Search for the cell housing the specified text and yield its (X, Y) center coordinate. 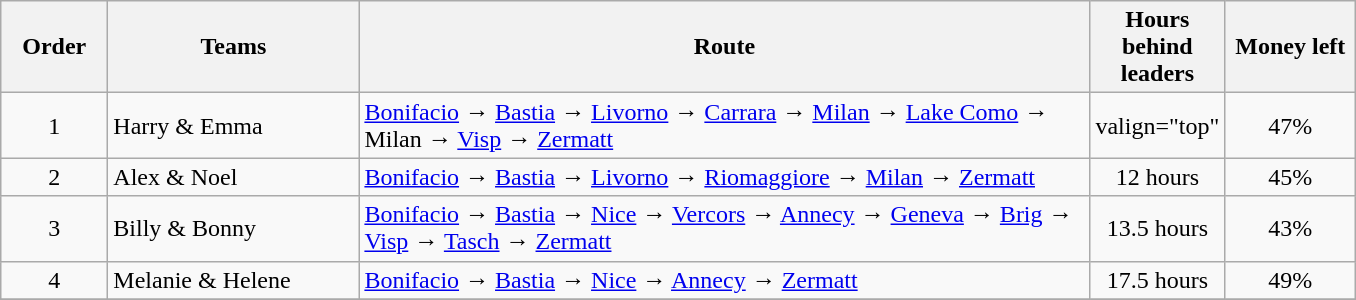
13.5 hours (1158, 228)
Bonifacio → Bastia → Livorno → Riomaggiore → Milan → Zermatt (724, 177)
2 (54, 177)
Bonifacio → Bastia → Livorno → Carrara → Milan → Lake Como → Milan → Visp → Zermatt (724, 126)
Money left (1290, 47)
12 hours (1158, 177)
17.5 hours (1158, 280)
45% (1290, 177)
3 (54, 228)
Billy & Bonny (234, 228)
Order (54, 47)
47% (1290, 126)
Bonifacio → Bastia → Nice → Vercors → Annecy → Geneva → Brig → Visp → Tasch → Zermatt (724, 228)
Harry & Emma (234, 126)
49% (1290, 280)
43% (1290, 228)
Alex & Noel (234, 177)
Bonifacio → Bastia → Nice → Annecy → Zermatt (724, 280)
Melanie & Helene (234, 280)
valign="top" (1158, 126)
Route (724, 47)
1 (54, 126)
4 (54, 280)
Teams (234, 47)
Hours behind leaders (1158, 47)
